Detect which cell encompasses the target text, then output its [X, Y] center coordinate. 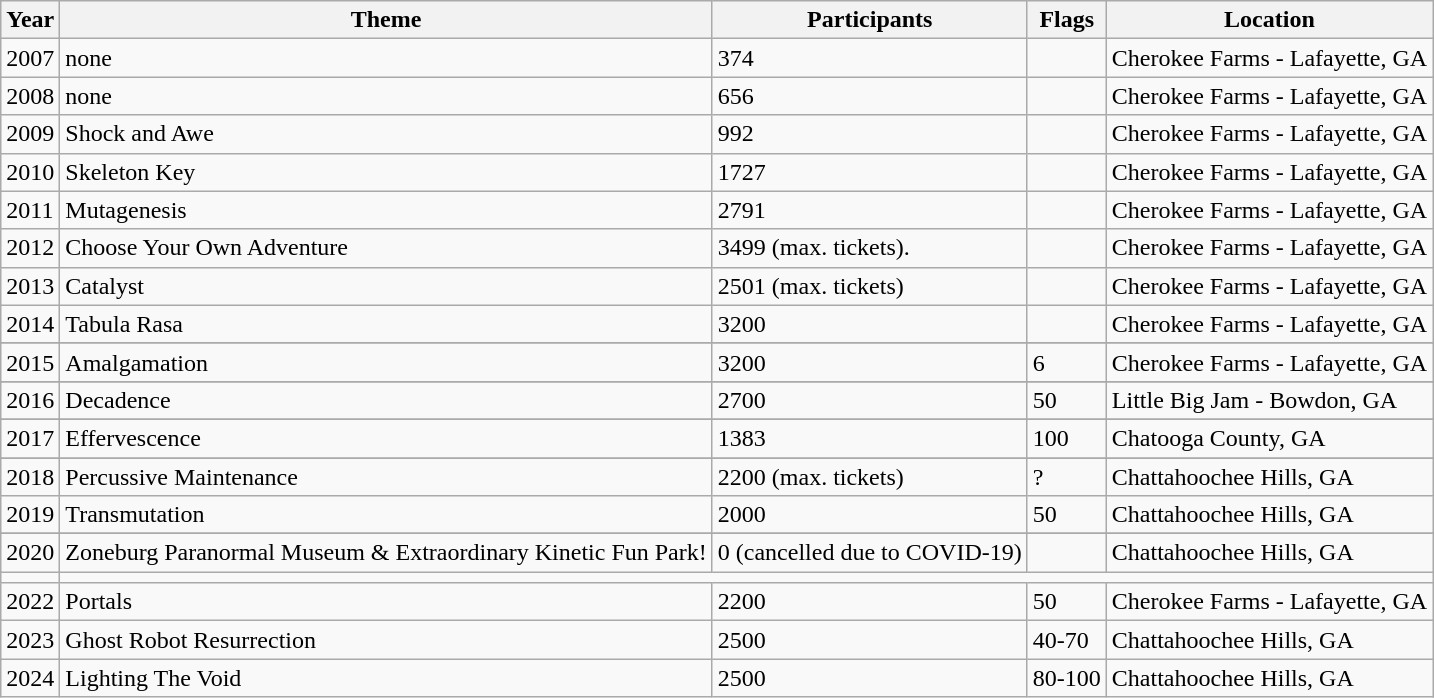
Tabula Rasa [386, 324]
2008 [30, 96]
2501 (max. tickets) [870, 286]
2012 [30, 248]
374 [870, 58]
Chatooga County, GA [1269, 438]
Ghost Robot Resurrection [386, 640]
Theme [386, 20]
2200 (max. tickets) [870, 477]
2007 [30, 58]
2014 [30, 324]
656 [870, 96]
2019 [30, 515]
Location [1269, 20]
Portals [386, 602]
2024 [30, 678]
2022 [30, 602]
2200 [870, 602]
Lighting The Void [386, 678]
? [1066, 477]
2009 [30, 134]
Transmutation [386, 515]
2000 [870, 515]
2700 [870, 400]
Skeleton Key [386, 172]
2018 [30, 477]
Zoneburg Paranormal Museum & Extraordinary Kinetic Fun Park! [386, 553]
Catalyst [386, 286]
2011 [30, 210]
Amalgamation [386, 362]
6 [1066, 362]
3499 (max. tickets). [870, 248]
Percussive Maintenance [386, 477]
2791 [870, 210]
2013 [30, 286]
2015 [30, 362]
2020 [30, 553]
992 [870, 134]
Decadence [386, 400]
2023 [30, 640]
0 (cancelled due to COVID-19) [870, 553]
Choose Your Own Adventure [386, 248]
1383 [870, 438]
Flags [1066, 20]
2017 [30, 438]
Mutagenesis [386, 210]
2010 [30, 172]
80-100 [1066, 678]
Little Big Jam - Bowdon, GA [1269, 400]
40-70 [1066, 640]
Year [30, 20]
2016 [30, 400]
Participants [870, 20]
100 [1066, 438]
Effervescence [386, 438]
Shock and Awe [386, 134]
1727 [870, 172]
